For the text-containing cell, return its midpoint in (X, Y) coordinate format. 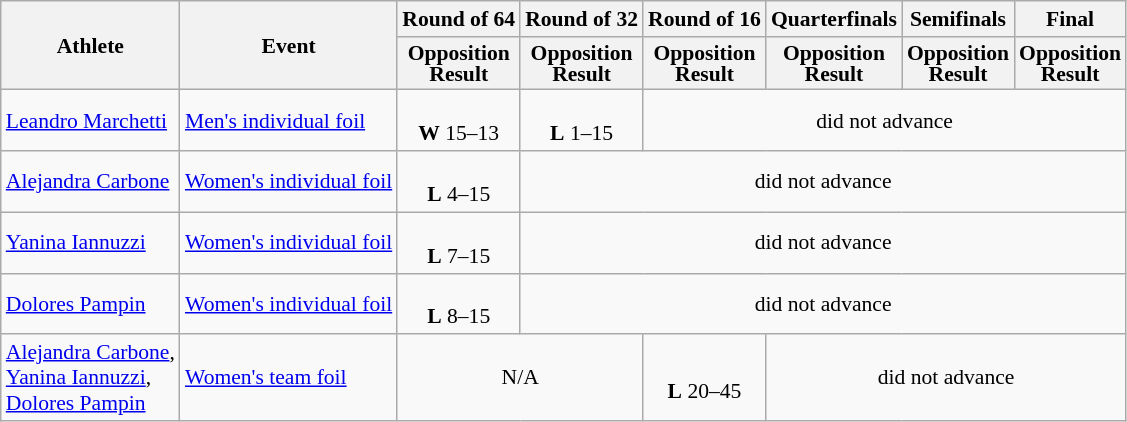
Women's team foil (288, 378)
Quarterfinals (834, 19)
L 7–15 (458, 242)
N/A (520, 378)
W 15–13 (458, 120)
Dolores Pampin (90, 304)
Event (288, 46)
Leandro Marchetti (90, 120)
Round of 32 (582, 19)
L 1–15 (582, 120)
Yanina Iannuzzi (90, 242)
Athlete (90, 46)
Semifinals (958, 19)
L 8–15 (458, 304)
L 20–45 (704, 378)
L 4–15 (458, 182)
Alejandra Carbone, Yanina Iannuzzi, Dolores Pampin (90, 378)
Final (1070, 19)
Alejandra Carbone (90, 182)
Men's individual foil (288, 120)
Round of 16 (704, 19)
Round of 64 (458, 19)
